Return (x, y) of the center of cell containing provided text 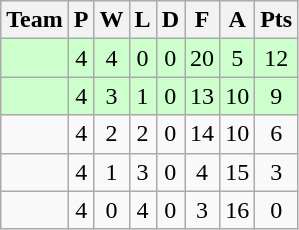
16 (238, 210)
13 (202, 96)
F (202, 20)
15 (238, 172)
P (81, 20)
12 (276, 58)
9 (276, 96)
D (170, 20)
Pts (276, 20)
W (112, 20)
14 (202, 134)
20 (202, 58)
5 (238, 58)
A (238, 20)
Team (35, 20)
6 (276, 134)
L (142, 20)
